Locate the cell with the specified text and output its [X, Y] center coordinate. 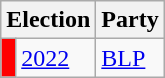
Party [130, 20]
Election [48, 20]
BLP [130, 58]
2022 [56, 58]
